Extract the [X, Y] coordinate from the center of the cell holding the provided text.  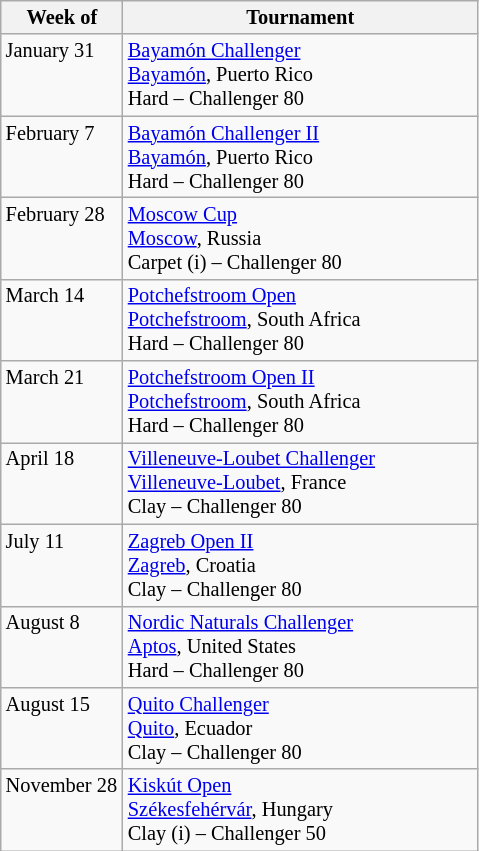
April 18 [62, 483]
Quito ChallengerQuito, Ecuador Clay – Challenger 80 [300, 728]
August 8 [62, 647]
Zagreb Open IIZagreb, Croatia Clay – Challenger 80 [300, 565]
March 14 [62, 320]
Bayamón ChallengerBayamón, Puerto Rico Hard – Challenger 80 [300, 75]
Bayamón Challenger IIBayamón, Puerto Rico Hard – Challenger 80 [300, 157]
Potchefstroom Open IIPotchefstroom, South Africa Hard – Challenger 80 [300, 402]
November 28 [62, 810]
February 28 [62, 238]
Moscow CupMoscow, Russia Carpet (i) – Challenger 80 [300, 238]
July 11 [62, 565]
March 21 [62, 402]
Nordic Naturals ChallengerAptos, United States Hard – Challenger 80 [300, 647]
February 7 [62, 157]
Villeneuve-Loubet ChallengerVilleneuve-Loubet, France Clay – Challenger 80 [300, 483]
Kiskút OpenSzékesfehérvár, Hungary Clay (i) – Challenger 50 [300, 810]
Potchefstroom OpenPotchefstroom, South Africa Hard – Challenger 80 [300, 320]
August 15 [62, 728]
Tournament [300, 17]
Week of [62, 17]
January 31 [62, 75]
